Pinpoint the cell where the given text exists, returning its [X, Y] midpoint coordinate. 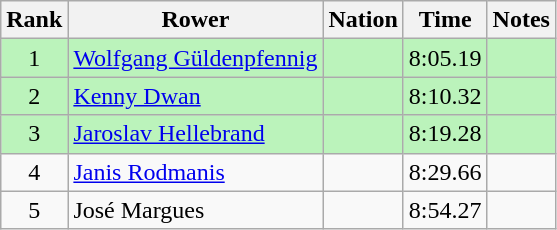
8:19.28 [445, 134]
5 [34, 210]
Notes [521, 20]
Kenny Dwan [196, 96]
8:29.66 [445, 172]
José Margues [196, 210]
8:05.19 [445, 58]
Janis Rodmanis [196, 172]
Rank [34, 20]
Wolfgang Güldenpfennig [196, 58]
Jaroslav Hellebrand [196, 134]
Nation [363, 20]
4 [34, 172]
1 [34, 58]
Rower [196, 20]
2 [34, 96]
8:10.32 [445, 96]
3 [34, 134]
Time [445, 20]
8:54.27 [445, 210]
